Locate the cell with the specified text and output its [X, Y] center coordinate. 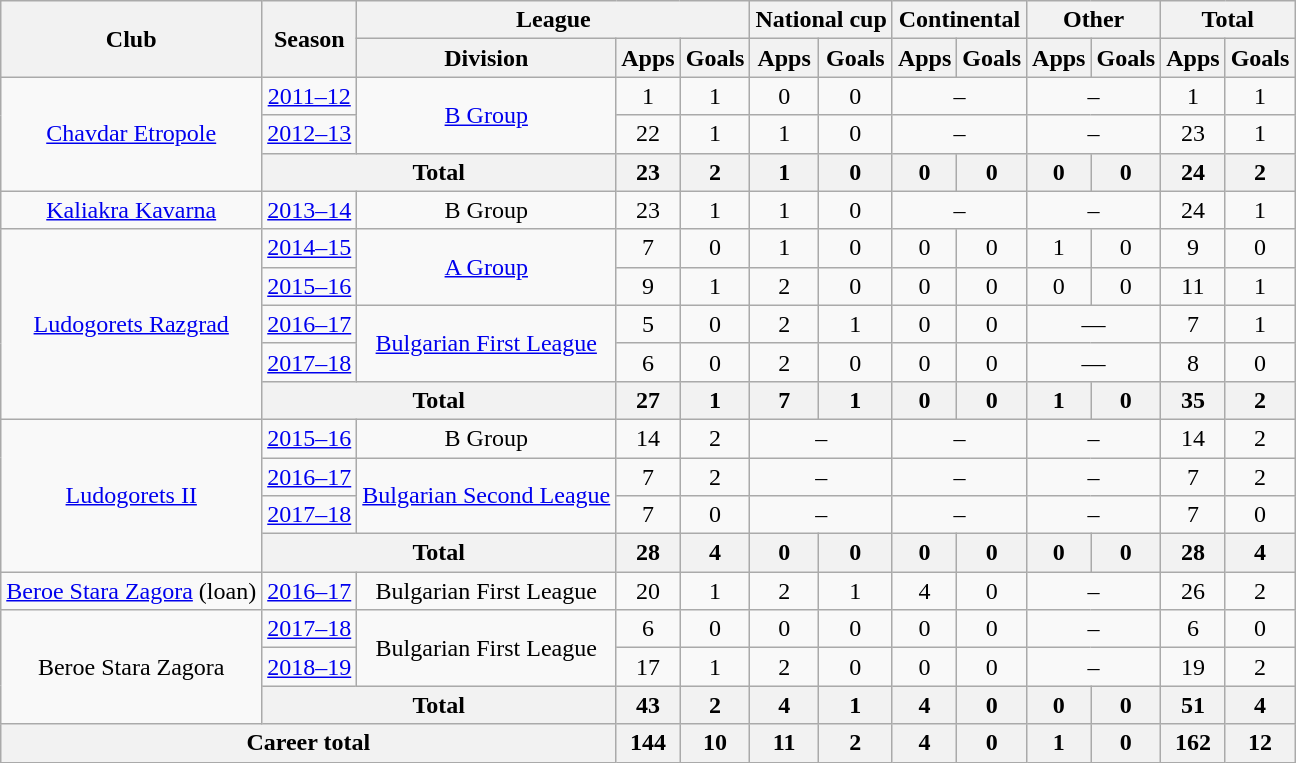
17 [648, 667]
A Group [486, 267]
144 [648, 743]
35 [1193, 400]
26 [1193, 591]
51 [1193, 705]
5 [648, 324]
2014–15 [310, 248]
43 [648, 705]
Division [486, 58]
Ludogorets Razgrad [132, 324]
Other [1094, 20]
Chavdar Etropole [132, 134]
12 [1260, 743]
National cup [821, 20]
Bulgarian Second League [486, 496]
20 [648, 591]
Continental [959, 20]
10 [715, 743]
22 [648, 134]
Career total [308, 743]
Season [310, 39]
Club [132, 39]
2011–12 [310, 96]
8 [1193, 362]
Beroe Stara Zagora (loan) [132, 591]
2012–13 [310, 134]
Kaliakra Kavarna [132, 210]
162 [1193, 743]
Beroe Stara Zagora [132, 667]
2013–14 [310, 210]
27 [648, 400]
Ludogorets II [132, 495]
19 [1193, 667]
2018–19 [310, 667]
League [554, 20]
